Pinpoint the cell where the given text exists, returning its (X, Y) midpoint coordinate. 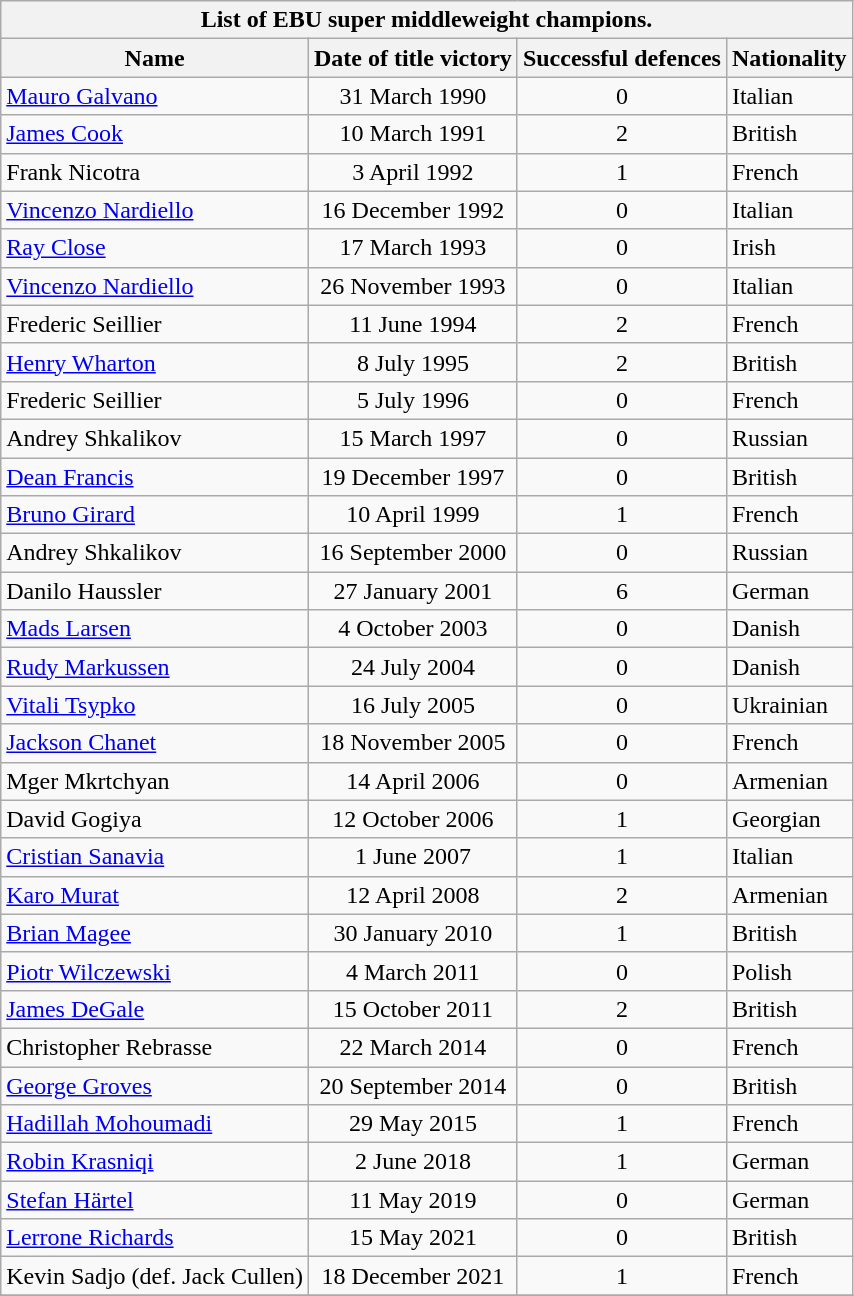
Cristian Sanavia (155, 857)
James Cook (155, 134)
Bruno Girard (155, 515)
15 May 2021 (412, 1238)
Ray Close (155, 248)
Successful defences (622, 58)
Piotr Wilczewski (155, 971)
Rudy Markussen (155, 667)
4 October 2003 (412, 629)
19 December 1997 (412, 477)
Nationality (789, 58)
Jackson Chanet (155, 743)
George Groves (155, 1085)
29 May 2015 (412, 1124)
Polish (789, 971)
1 June 2007 (412, 857)
Irish (789, 248)
22 March 2014 (412, 1047)
10 April 1999 (412, 515)
12 October 2006 (412, 819)
16 July 2005 (412, 705)
10 March 1991 (412, 134)
15 October 2011 (412, 1009)
16 December 1992 (412, 210)
3 April 1992 (412, 172)
18 December 2021 (412, 1276)
James DeGale (155, 1009)
Karo Murat (155, 895)
5 July 1996 (412, 400)
14 April 2006 (412, 781)
Frank Nicotra (155, 172)
Robin Krasniqi (155, 1162)
8 July 1995 (412, 362)
20 September 2014 (412, 1085)
Hadillah Mohoumadi (155, 1124)
30 January 2010 (412, 933)
15 March 1997 (412, 438)
6 (622, 591)
Lerrone Richards (155, 1238)
Kevin Sadjo (def. Jack Cullen) (155, 1276)
Date of title victory (412, 58)
4 March 2011 (412, 971)
Brian Magee (155, 933)
11 June 1994 (412, 324)
List of EBU super middleweight champions. (426, 20)
Vitali Tsypko (155, 705)
Dean Francis (155, 477)
24 July 2004 (412, 667)
Christopher Rebrasse (155, 1047)
Georgian (789, 819)
26 November 1993 (412, 286)
Mads Larsen (155, 629)
17 March 1993 (412, 248)
16 September 2000 (412, 553)
Danilo Haussler (155, 591)
12 April 2008 (412, 895)
31 March 1990 (412, 96)
18 November 2005 (412, 743)
Henry Wharton (155, 362)
Stefan Härtel (155, 1200)
27 January 2001 (412, 591)
Mauro Galvano (155, 96)
David Gogiya (155, 819)
2 June 2018 (412, 1162)
Mger Mkrtchyan (155, 781)
Name (155, 58)
Ukrainian (789, 705)
11 May 2019 (412, 1200)
